Capture the cell that displays the provided text and extract its [X, Y] central coordinate. 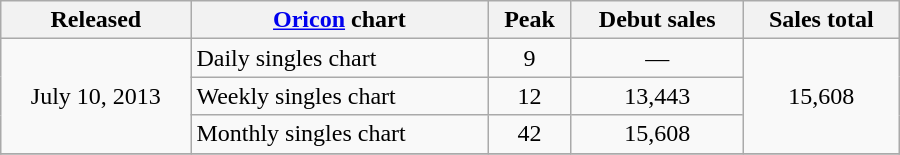
Sales total [821, 20]
Oricon chart [340, 20]
July 10, 2013 [96, 96]
— [657, 58]
Peak [530, 20]
Weekly singles chart [340, 96]
Debut sales [657, 20]
9 [530, 58]
Monthly singles chart [340, 134]
42 [530, 134]
Released [96, 20]
12 [530, 96]
13,443 [657, 96]
Daily singles chart [340, 58]
